Output the [x, y] coordinate of the center of the cell containing the given text.  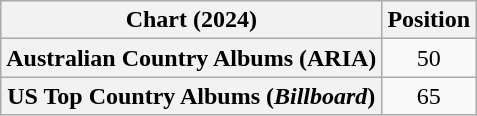
Chart (2024) [192, 20]
Position [429, 20]
Australian Country Albums (ARIA) [192, 58]
65 [429, 96]
US Top Country Albums (Billboard) [192, 96]
50 [429, 58]
